Identify which cell holds the provided text, then report its [x, y] central coordinate. 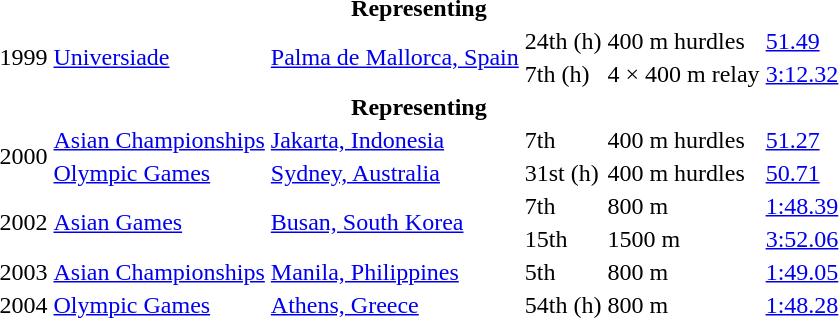
Asian Games [159, 222]
5th [563, 272]
15th [563, 239]
Manila, Philippines [394, 272]
Busan, South Korea [394, 222]
24th (h) [563, 41]
Olympic Games [159, 173]
Jakarta, Indonesia [394, 140]
1500 m [684, 239]
Universiade [159, 58]
4 × 400 m relay [684, 74]
Sydney, Australia [394, 173]
31st (h) [563, 173]
7th (h) [563, 74]
Palma de Mallorca, Spain [394, 58]
